Provide the [X, Y] coordinate of the cell's center where the given text is located.  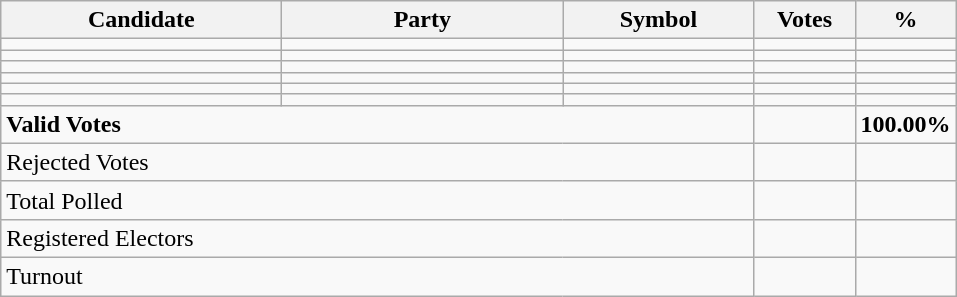
Turnout [378, 276]
% [906, 20]
Valid Votes [378, 124]
Candidate [142, 20]
100.00% [906, 124]
Party [422, 20]
Rejected Votes [378, 162]
Votes [804, 20]
Registered Electors [378, 238]
Total Polled [378, 200]
Symbol [658, 20]
